For the text-containing cell, return its midpoint in (x, y) coordinate format. 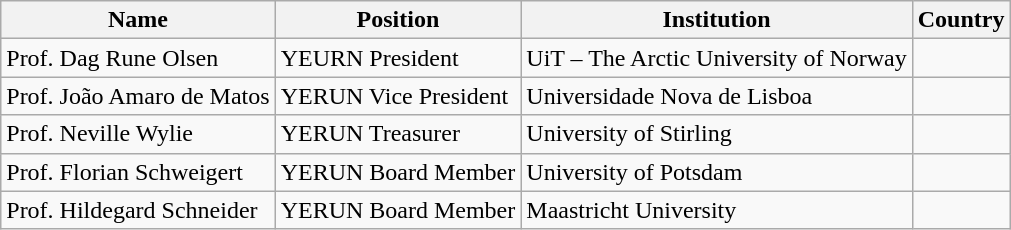
Country (961, 20)
University of Stirling (716, 134)
Prof. Hildegard Schneider (138, 210)
YEURN President (398, 58)
Prof. Dag Rune Olsen (138, 58)
Prof. Florian Schweigert (138, 172)
Maastricht University (716, 210)
Institution (716, 20)
YERUN Treasurer (398, 134)
UiT – The Arctic University of Norway (716, 58)
Universidade Nova de Lisboa (716, 96)
Position (398, 20)
University of Potsdam (716, 172)
Prof. João Amaro de Matos (138, 96)
Name (138, 20)
Prof. Neville Wylie (138, 134)
YERUN Vice President (398, 96)
